Extract the [x, y] coordinate from the center of the cell holding the provided text.  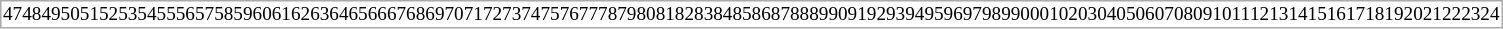
19 [1394, 14]
12 [1260, 14]
91 [858, 14]
89 [818, 14]
60 [262, 14]
51 [90, 14]
86 [762, 14]
07 [1164, 14]
58 [224, 14]
55 [166, 14]
77 [588, 14]
48 [32, 14]
81 [666, 14]
22 [1452, 14]
63 [320, 14]
68 [416, 14]
73 [512, 14]
49 [50, 14]
04 [1106, 14]
83 [704, 14]
00 [1030, 14]
94 [914, 14]
02 [1068, 14]
90 [838, 14]
92 [876, 14]
98 [992, 14]
80 [646, 14]
79 [626, 14]
93 [896, 14]
65 [358, 14]
76 [570, 14]
05 [1126, 14]
88 [800, 14]
78 [608, 14]
24 [1490, 14]
70 [454, 14]
84 [722, 14]
72 [492, 14]
50 [70, 14]
95 [934, 14]
69 [434, 14]
11 [1241, 14]
62 [300, 14]
59 [242, 14]
15 [1318, 14]
61 [282, 14]
66 [378, 14]
57 [204, 14]
01 [1050, 14]
47 [12, 14]
71 [474, 14]
20 [1414, 14]
09 [1202, 14]
87 [780, 14]
06 [1146, 14]
96 [954, 14]
67 [396, 14]
74 [530, 14]
16 [1336, 14]
97 [972, 14]
21 [1432, 14]
13 [1278, 14]
82 [684, 14]
23 [1470, 14]
03 [1088, 14]
64 [338, 14]
14 [1298, 14]
75 [550, 14]
52 [108, 14]
17 [1356, 14]
18 [1374, 14]
85 [742, 14]
56 [186, 14]
99 [1010, 14]
53 [128, 14]
10 [1222, 14]
08 [1184, 14]
54 [146, 14]
